Output the [x, y] coordinate of the center of the cell containing the given text.  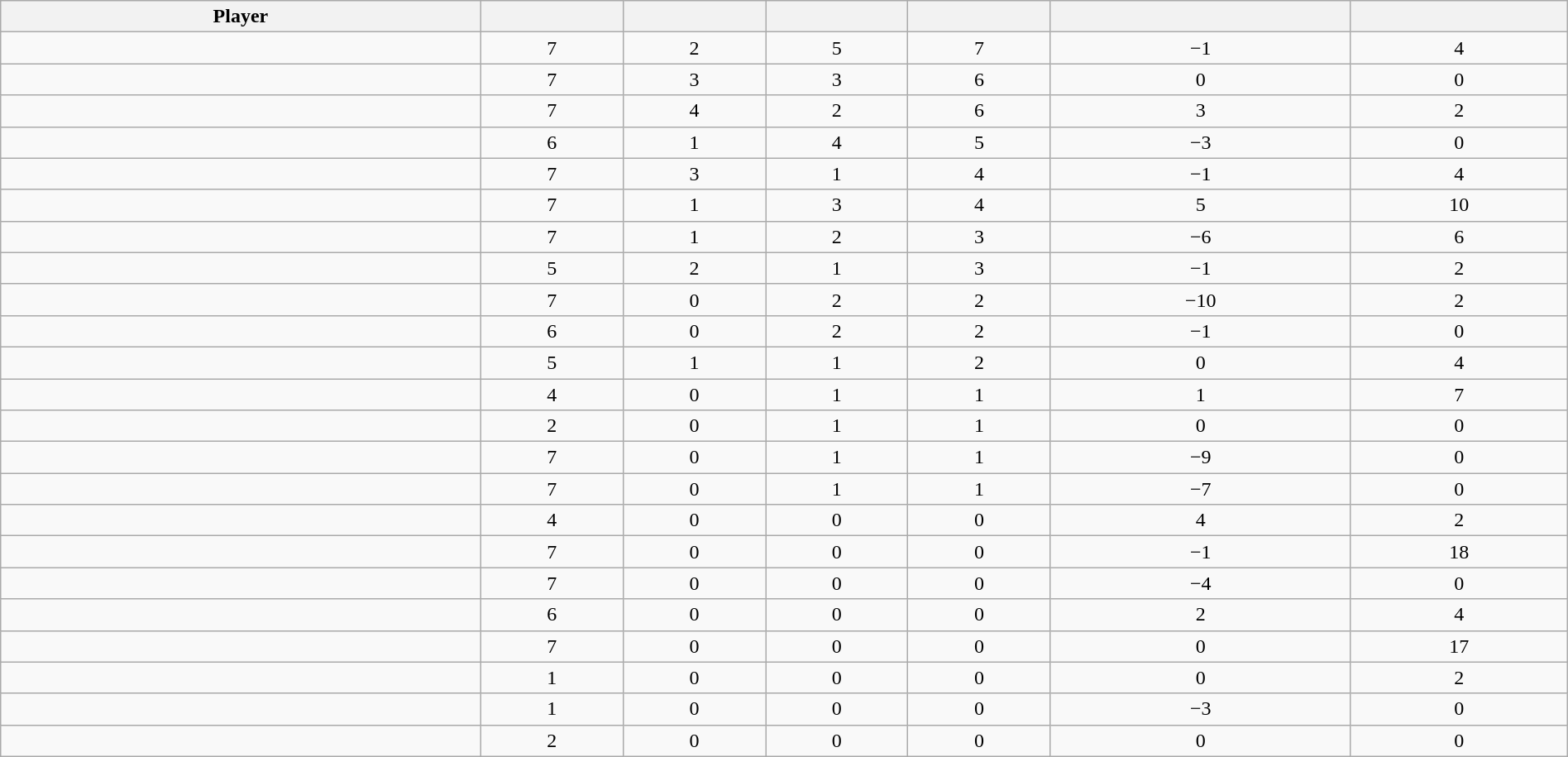
−9 [1201, 458]
−6 [1201, 237]
17 [1459, 646]
10 [1459, 205]
−10 [1201, 299]
−4 [1201, 583]
18 [1459, 552]
Player [241, 17]
−7 [1201, 489]
